Locate the cell with the specified text and output its (x, y) center coordinate. 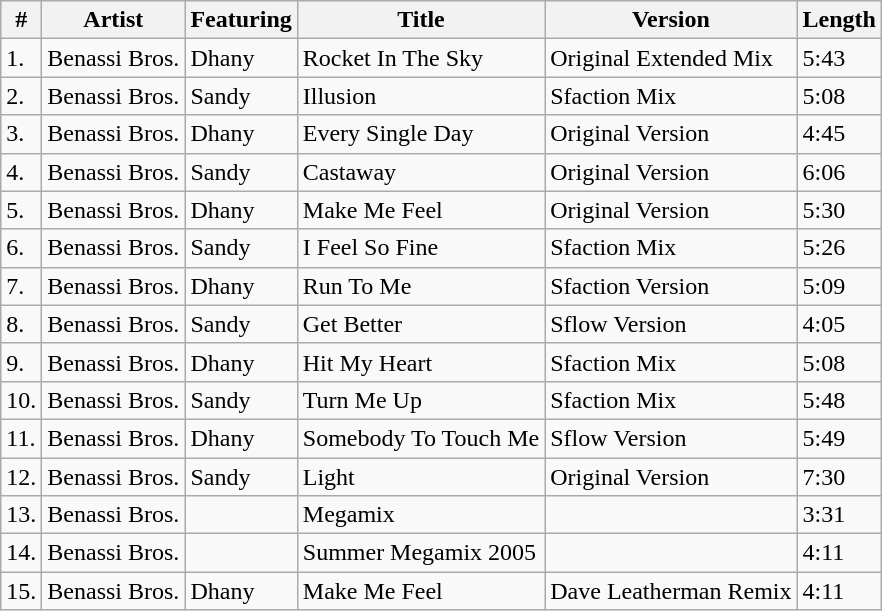
2. (22, 96)
4:05 (839, 324)
6:06 (839, 172)
14. (22, 553)
Artist (114, 20)
# (22, 20)
Hit My Heart (420, 362)
5. (22, 210)
8. (22, 324)
Get Better (420, 324)
Somebody To Touch Me (420, 438)
3:31 (839, 515)
9. (22, 362)
Dave Leatherman Remix (671, 591)
5:30 (839, 210)
5:09 (839, 286)
5:48 (839, 400)
Title (420, 20)
Rocket In The Sky (420, 58)
3. (22, 134)
12. (22, 477)
Megamix (420, 515)
5:49 (839, 438)
6. (22, 248)
Summer Megamix 2005 (420, 553)
13. (22, 515)
15. (22, 591)
Original Extended Mix (671, 58)
11. (22, 438)
Turn Me Up (420, 400)
Sfaction Version (671, 286)
7:30 (839, 477)
Featuring (241, 20)
5:43 (839, 58)
I Feel So Fine (420, 248)
Light (420, 477)
Castaway (420, 172)
Every Single Day (420, 134)
1. (22, 58)
Run To Me (420, 286)
10. (22, 400)
5:26 (839, 248)
4. (22, 172)
7. (22, 286)
Illusion (420, 96)
4:45 (839, 134)
Length (839, 20)
Version (671, 20)
